Output the [x, y] coordinate of the center of the cell containing the given text.  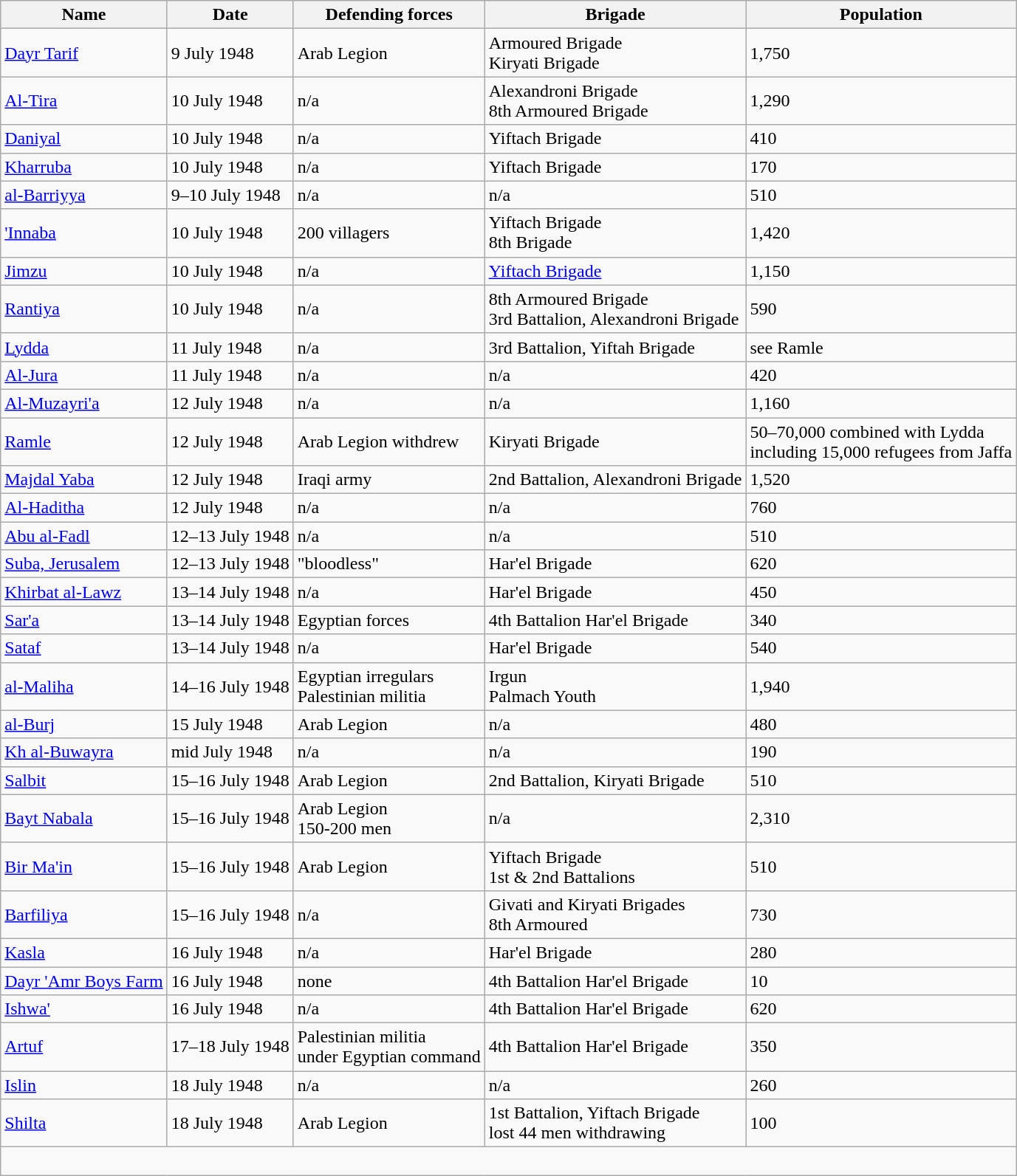
Al-Tira [84, 100]
Brigade [615, 15]
200 villagers [388, 233]
2nd Battalion, Alexandroni Brigade [615, 480]
1,940 [881, 687]
Yiftach Brigade8th Brigade [615, 233]
mid July 1948 [230, 752]
8th Armoured Brigade3rd Battalion, Alexandroni Brigade [615, 309]
340 [881, 620]
"bloodless" [388, 564]
Defending forces [388, 15]
540 [881, 648]
100 [881, 1124]
Date [230, 15]
730 [881, 914]
1,520 [881, 480]
Al-Jura [84, 375]
Rantiya [84, 309]
15 July 1948 [230, 724]
Dayr 'Amr Boys Farm [84, 981]
Khirbat al-Lawz [84, 592]
Shilta [84, 1124]
Yiftach Brigade1st & 2nd Battalions [615, 867]
480 [881, 724]
Ramle [84, 441]
1,420 [881, 233]
1st Battalion, Yiftach Brigadelost 44 men withdrawing [615, 1124]
420 [881, 375]
Iraqi army [388, 480]
Al-Muzayri'a [84, 403]
Alexandroni Brigade8th Armoured Brigade [615, 100]
590 [881, 309]
Arab Legion150-200 men [388, 818]
9–10 July 1948 [230, 195]
2nd Battalion, Kiryati Brigade [615, 780]
Egyptian forces [388, 620]
Palestinian militia under Egyptian command [388, 1047]
Dayr Tarif [84, 53]
14–16 July 1948 [230, 687]
Lydda [84, 347]
al-Maliha [84, 687]
3rd Battalion, Yiftah Brigade [615, 347]
2,310 [881, 818]
'Innaba [84, 233]
none [388, 981]
10 [881, 981]
410 [881, 139]
al-Burj [84, 724]
1,160 [881, 403]
Ishwa' [84, 1009]
Population [881, 15]
Bir Ma'in [84, 867]
Suba, Jerusalem [84, 564]
Barfiliya [84, 914]
9 July 1948 [230, 53]
al-Barriyya [84, 195]
17–18 July 1948 [230, 1047]
260 [881, 1085]
1,150 [881, 271]
Artuf [84, 1047]
Name [84, 15]
Arab Legion withdrew [388, 441]
Bayt Nabala [84, 818]
170 [881, 167]
Salbit [84, 780]
Armoured BrigadeKiryati Brigade [615, 53]
1,750 [881, 53]
760 [881, 508]
190 [881, 752]
Al-Haditha [84, 508]
Kharruba [84, 167]
Majdal Yaba [84, 480]
450 [881, 592]
Sataf [84, 648]
Islin [84, 1085]
Jimzu [84, 271]
Givati and Kiryati Brigades8th Armoured [615, 914]
Kh al-Buwayra [84, 752]
1,290 [881, 100]
IrgunPalmach Youth [615, 687]
see Ramle [881, 347]
50–70,000 combined with Lyddaincluding 15,000 refugees from Jaffa [881, 441]
Kiryati Brigade [615, 441]
350 [881, 1047]
280 [881, 952]
Egyptian irregularsPalestinian militia [388, 687]
Daniyal [84, 139]
Abu al-Fadl [84, 536]
Kasla [84, 952]
Sar'a [84, 620]
